Locate the cell with the specified text and output its [x, y] center coordinate. 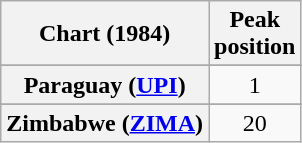
Paraguay (UPI) [105, 85]
Chart (1984) [105, 34]
20 [254, 123]
1 [254, 85]
Peakposition [254, 34]
Zimbabwe (ZIMA) [105, 123]
